Provide the [X, Y] coordinate of the cell's center where the given text is located.  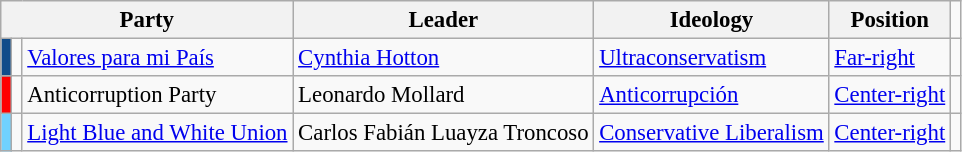
Cynthia Hotton [444, 58]
Party [147, 20]
Leonardo Mollard [444, 95]
Far-right [890, 58]
Anticorrupción [712, 95]
Anticorruption Party [158, 95]
Conservative Liberalism [712, 133]
Ideology [712, 20]
Valores para mi País [158, 58]
Position [890, 20]
Light Blue and White Union [158, 133]
Ultraconservatism [712, 58]
Carlos Fabián Luayza Troncoso [444, 133]
Leader [444, 20]
